Find where the given text appears and provide that cell's center as (X, Y) coordinate. 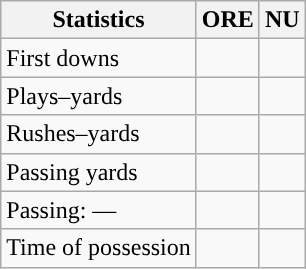
Plays–yards (99, 96)
First downs (99, 58)
Rushes–yards (99, 134)
Statistics (99, 20)
Time of possession (99, 248)
ORE (228, 20)
NU (282, 20)
Passing: –– (99, 210)
Passing yards (99, 172)
